From the cell containing the given text, extract its center point as [x, y] coordinate. 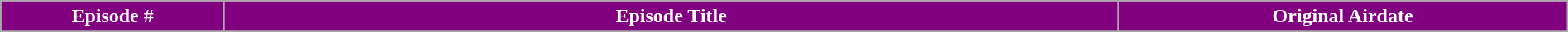
Episode # [112, 16]
Episode Title [672, 16]
Original Airdate [1343, 16]
